Return (x, y) of the center of cell containing provided text 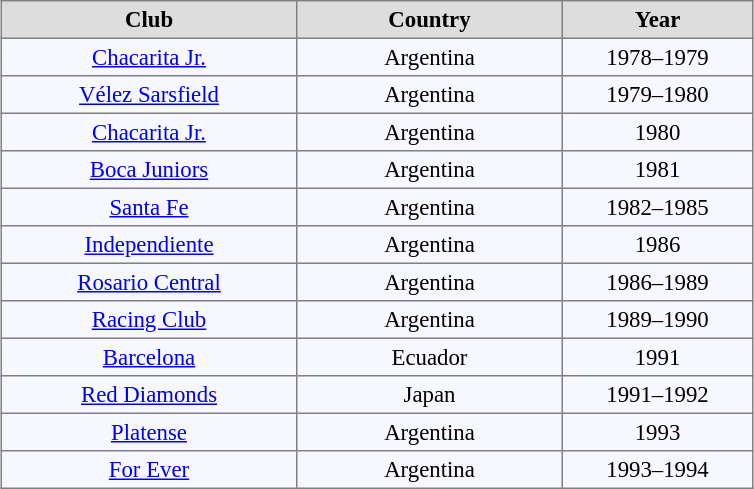
Barcelona (149, 357)
Year (657, 20)
Platense (149, 432)
1993–1994 (657, 470)
Club (149, 20)
Rosario Central (149, 282)
1979–1980 (657, 95)
Boca Juniors (149, 170)
1993 (657, 432)
For Ever (149, 470)
1978–1979 (657, 57)
Vélez Sarsfield (149, 95)
1986–1989 (657, 282)
Japan (430, 395)
Independiente (149, 245)
1981 (657, 170)
1980 (657, 132)
1991–1992 (657, 395)
Racing Club (149, 320)
1982–1985 (657, 207)
1991 (657, 357)
1989–1990 (657, 320)
Red Diamonds (149, 395)
Ecuador (430, 357)
1986 (657, 245)
Santa Fe (149, 207)
Country (430, 20)
